From the cell containing the given text, extract its center point as (x, y) coordinate. 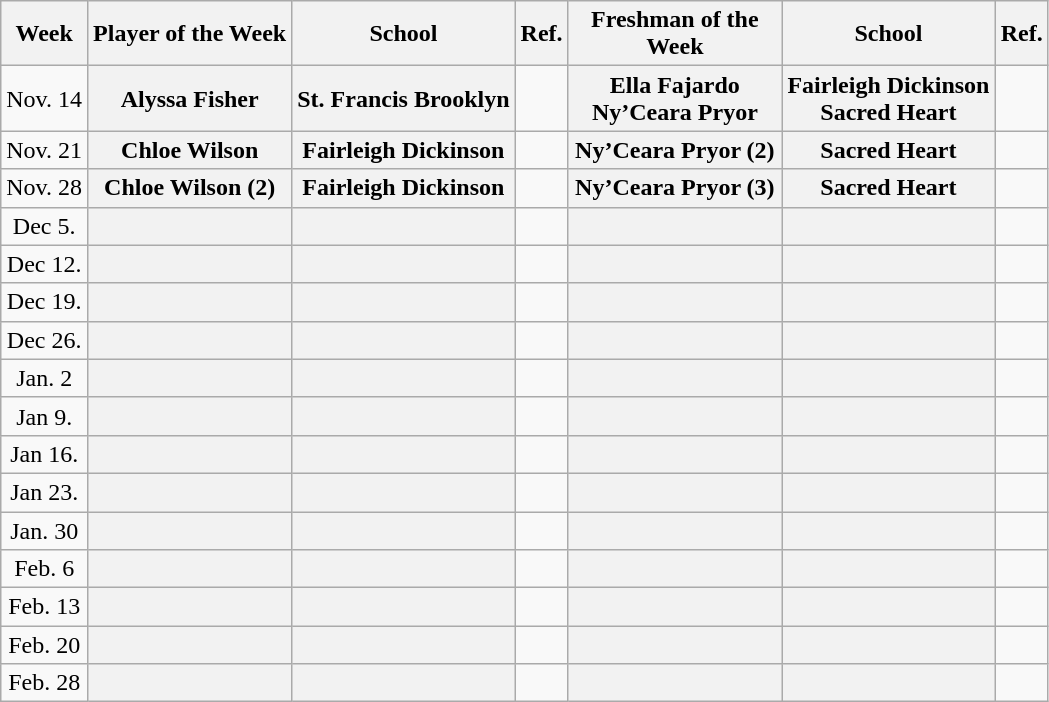
Nov. 28 (44, 188)
Ny’Ceara Pryor (3) (675, 188)
Fairleigh DickinsonSacred Heart (889, 98)
Feb. 13 (44, 607)
Dec 19. (44, 302)
Player of the Week (190, 34)
Nov. 14 (44, 98)
Jan 9. (44, 416)
Alyssa Fisher (190, 98)
Jan. 30 (44, 531)
Jan 16. (44, 454)
Week (44, 34)
Dec 12. (44, 264)
Freshman of the Week (675, 34)
Feb. 28 (44, 683)
Feb. 20 (44, 645)
Jan. 2 (44, 378)
Chloe Wilson (190, 150)
Dec 26. (44, 340)
Chloe Wilson (2) (190, 188)
Feb. 6 (44, 569)
Dec 5. (44, 226)
Nov. 21 (44, 150)
Ny’Ceara Pryor (2) (675, 150)
St. Francis Brooklyn (404, 98)
Jan 23. (44, 492)
Ella FajardoNy’Ceara Pryor (675, 98)
